Extract the [X, Y] coordinate from the center of the cell holding the provided text.  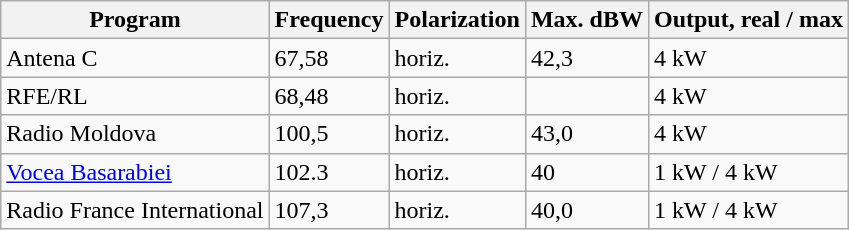
100,5 [329, 134]
Program [135, 20]
Antena C [135, 58]
Vocea Basarabiei [135, 172]
43,0 [586, 134]
RFE/RL [135, 96]
107,3 [329, 210]
102.3 [329, 172]
Output, real / max [748, 20]
Radio France International [135, 210]
Radio Moldova [135, 134]
Max. dBW [586, 20]
Frequency [329, 20]
68,48 [329, 96]
42,3 [586, 58]
40 [586, 172]
40,0 [586, 210]
Polarization [457, 20]
67,58 [329, 58]
